Pinpoint the cell where the given text exists, returning its [X, Y] midpoint coordinate. 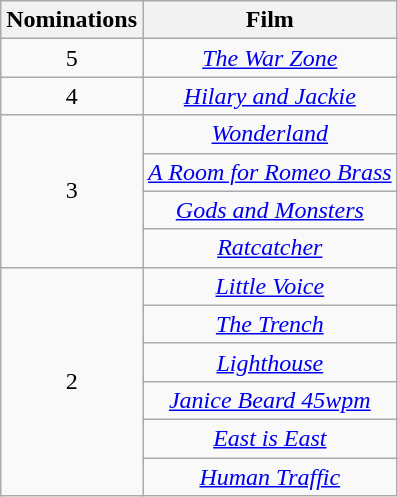
Gods and Monsters [270, 210]
The War Zone [270, 58]
Wonderland [270, 134]
Little Voice [270, 286]
Nominations [72, 20]
4 [72, 96]
5 [72, 58]
Hilary and Jackie [270, 96]
Film [270, 20]
3 [72, 191]
A Room for Romeo Brass [270, 172]
Ratcatcher [270, 248]
East is East [270, 438]
The Trench [270, 324]
Human Traffic [270, 477]
Lighthouse [270, 362]
Janice Beard 45wpm [270, 400]
2 [72, 381]
